Scan for the cell matching the given text and deliver its [x, y] coordinate at center. 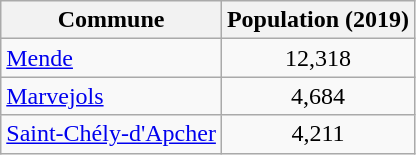
Population (2019) [318, 20]
4,684 [318, 96]
Mende [112, 58]
12,318 [318, 58]
Saint-Chély-d'Apcher [112, 134]
Marvejols [112, 96]
4,211 [318, 134]
Commune [112, 20]
